For the text-containing cell, return its midpoint in [x, y] coordinate format. 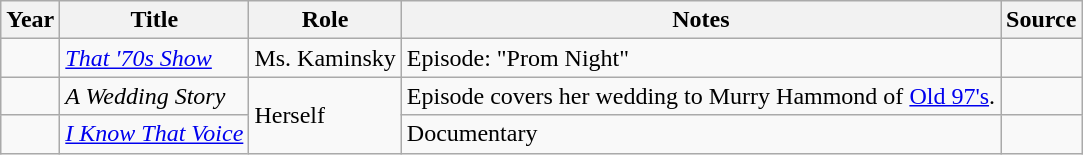
Role [325, 20]
Title [154, 20]
Episode covers her wedding to Murry Hammond of Old 97's. [700, 96]
Ms. Kaminsky [325, 58]
Notes [700, 20]
I Know That Voice [154, 134]
Episode: "Prom Night" [700, 58]
Documentary [700, 134]
Year [30, 20]
Source [1042, 20]
Herself [325, 115]
A Wedding Story [154, 96]
That '70s Show [154, 58]
